Return the [x, y] coordinate for the center point of the cell that contains the specified text.  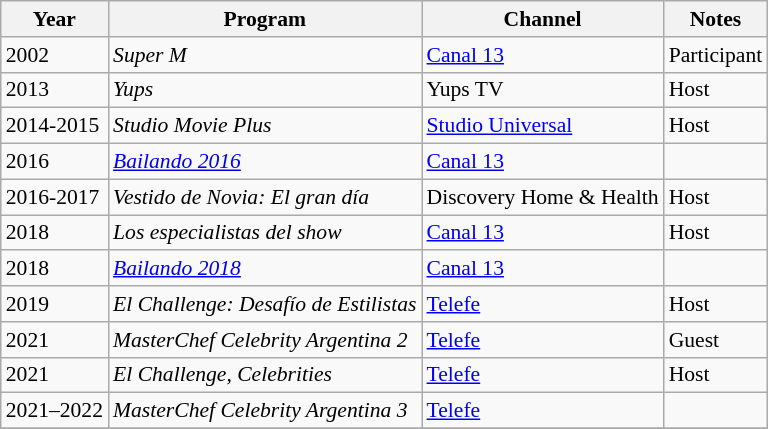
Bailando 2018 [265, 269]
Year [54, 19]
MasterChef Celebrity Argentina 2 [265, 340]
2016-2017 [54, 197]
2019 [54, 304]
Discovery Home & Health [543, 197]
Channel [543, 19]
Studio Movie Plus [265, 126]
Yups TV [543, 90]
2014-2015 [54, 126]
Participant [716, 55]
Vestido de Novia: El gran día [265, 197]
2021–2022 [54, 411]
Program [265, 19]
MasterChef Celebrity Argentina 3 [265, 411]
Yups [265, 90]
Los especialistas del show [265, 233]
El Challenge, Celebrities [265, 375]
2016 [54, 162]
2013 [54, 90]
Guest [716, 340]
2002 [54, 55]
El Challenge: Desafío de Estilistas [265, 304]
Super M [265, 55]
Notes [716, 19]
Bailando 2016 [265, 162]
Studio Universal [543, 126]
